Extract the [x, y] coordinate from the center of the cell holding the provided text.  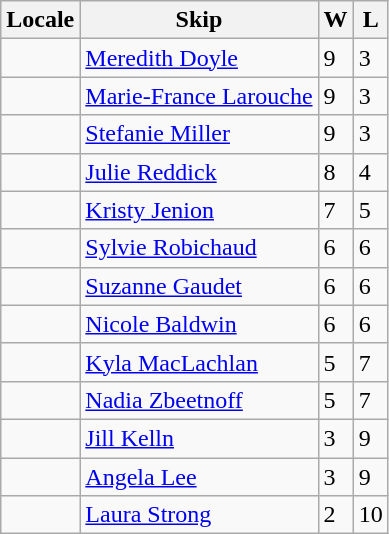
Laura Strong [199, 515]
Nicole Baldwin [199, 324]
2 [336, 515]
4 [370, 172]
Nadia Zbeetnoff [199, 400]
Stefanie Miller [199, 134]
Locale [40, 20]
10 [370, 515]
W [336, 20]
Angela Lee [199, 477]
Skip [199, 20]
L [370, 20]
Jill Kelln [199, 438]
Meredith Doyle [199, 58]
Kristy Jenion [199, 210]
Kyla MacLachlan [199, 362]
8 [336, 172]
Marie-France Larouche [199, 96]
Suzanne Gaudet [199, 286]
Sylvie Robichaud [199, 248]
Julie Reddick [199, 172]
